Capture the cell that displays the provided text and extract its [x, y] central coordinate. 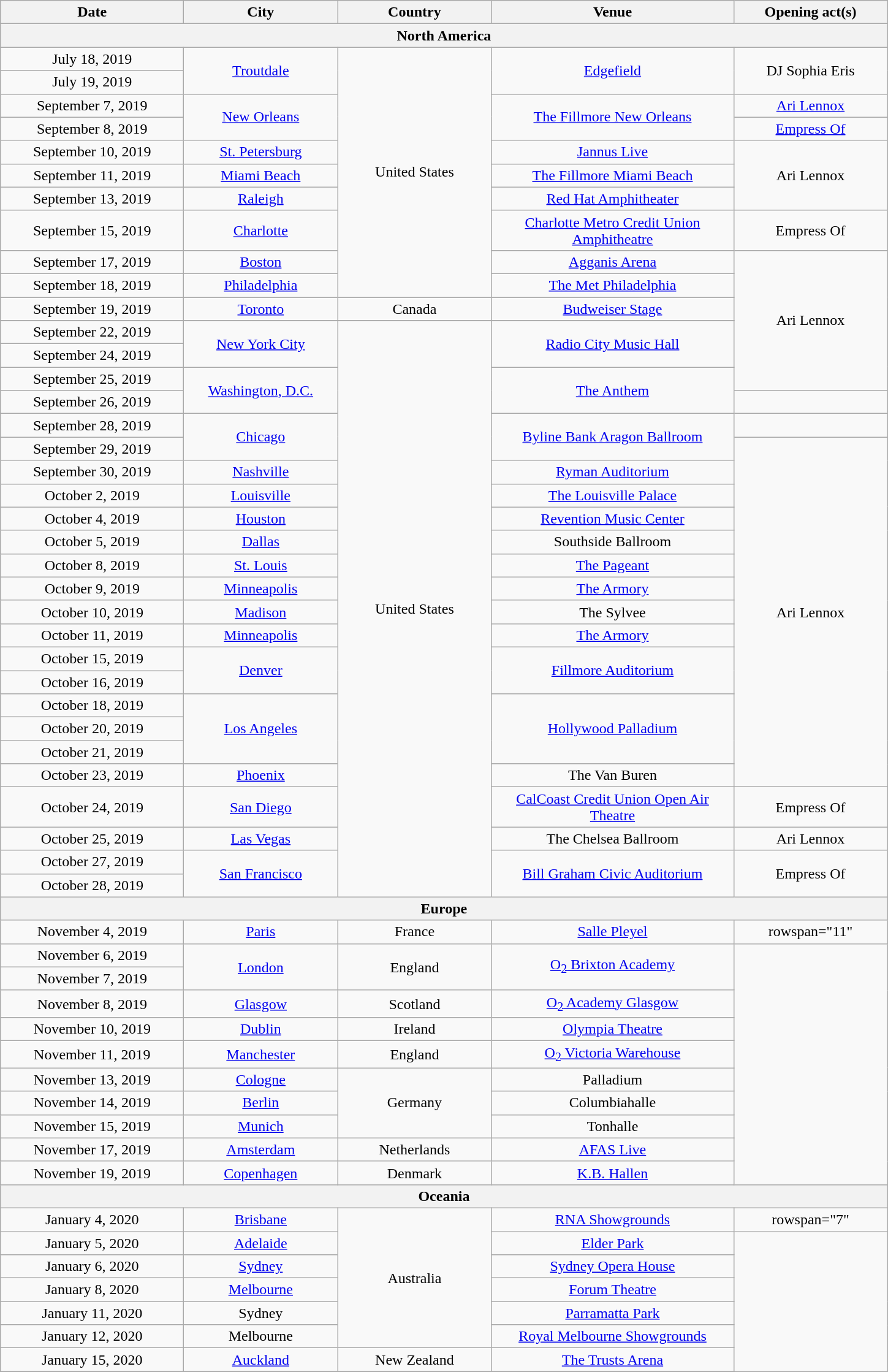
The Anthem [613, 391]
RNA Showgrounds [613, 1219]
Byline Bank Aragon Ballroom [613, 437]
Elder Park [613, 1243]
November 8, 2019 [92, 1004]
September 25, 2019 [92, 379]
O2 Brixton Academy [613, 967]
Tonhalle [613, 1126]
Boston [261, 262]
Manchester [261, 1054]
New York City [261, 344]
July 19, 2019 [92, 82]
San Francisco [261, 874]
September 24, 2019 [92, 356]
The Met Philadelphia [613, 285]
September 11, 2019 [92, 175]
October 8, 2019 [92, 565]
O2 Victoria Warehouse [613, 1054]
October 4, 2019 [92, 519]
Salle Pleyel [613, 932]
Southside Ballroom [613, 542]
Agganis Arena [613, 262]
St. Petersburg [261, 152]
Dallas [261, 542]
October 10, 2019 [92, 612]
July 18, 2019 [92, 59]
Bill Graham Civic Auditorium [613, 874]
Auckland [261, 1360]
Madison [261, 612]
September 19, 2019 [92, 308]
AFAS Live [613, 1149]
Phoenix [261, 776]
September 17, 2019 [92, 262]
Paris [261, 932]
November 10, 2019 [92, 1029]
Troutdale [261, 71]
October 15, 2019 [92, 658]
Hollywood Palladium [613, 729]
Netherlands [414, 1149]
January 5, 2020 [92, 1243]
rowspan="11" [810, 932]
Scotland [414, 1004]
Las Vegas [261, 839]
September 15, 2019 [92, 231]
Brisbane [261, 1219]
September 29, 2019 [92, 449]
November 7, 2019 [92, 978]
September 28, 2019 [92, 425]
Columbiahalle [613, 1103]
Sydney Opera House [613, 1267]
The Van Buren [613, 776]
October 25, 2019 [92, 839]
Parramatta Park [613, 1313]
January 4, 2020 [92, 1219]
The Pageant [613, 565]
September 30, 2019 [92, 472]
Adelaide [261, 1243]
Palladium [613, 1080]
Forum Theatre [613, 1290]
October 2, 2019 [92, 495]
O2 Academy Glasgow [613, 1004]
Olympia Theatre [613, 1029]
Washington, D.C. [261, 391]
Europe [444, 909]
Denmark [414, 1173]
Amsterdam [261, 1149]
The Fillmore New Orleans [613, 117]
November 6, 2019 [92, 955]
October 5, 2019 [92, 542]
The Chelsea Ballroom [613, 839]
September 26, 2019 [92, 402]
January 8, 2020 [92, 1290]
October 21, 2019 [92, 752]
rowspan="7" [810, 1219]
Nashville [261, 472]
November 4, 2019 [92, 932]
France [414, 932]
Los Angeles [261, 729]
January 6, 2020 [92, 1267]
Munich [261, 1126]
Copenhagen [261, 1173]
November 14, 2019 [92, 1103]
Ryman Auditorium [613, 472]
Ireland [414, 1029]
September 22, 2019 [92, 332]
Budweiser Stage [613, 308]
CalCoast Credit Union Open Air Theatre [613, 807]
Red Hat Amphitheater [613, 199]
Germany [414, 1103]
Toronto [261, 308]
Charlotte Metro Credit Union Amphitheatre [613, 231]
Venue [613, 12]
October 11, 2019 [92, 635]
October 16, 2019 [92, 682]
Chicago [261, 437]
September 13, 2019 [92, 199]
DJ Sophia Eris [810, 71]
Berlin [261, 1103]
January 11, 2020 [92, 1313]
October 27, 2019 [92, 862]
September 10, 2019 [92, 152]
City [261, 12]
November 17, 2019 [92, 1149]
Edgefield [613, 71]
Radio City Music Hall [613, 344]
September 8, 2019 [92, 129]
Raleigh [261, 199]
Miami Beach [261, 175]
October 20, 2019 [92, 729]
Fillmore Auditorium [613, 670]
Date [92, 12]
The Trusts Arena [613, 1360]
Australia [414, 1278]
October 9, 2019 [92, 589]
Dublin [261, 1029]
K.B. Hallen [613, 1173]
North America [444, 36]
Jannus Live [613, 152]
January 12, 2020 [92, 1336]
Glasgow [261, 1004]
San Diego [261, 807]
Country [414, 12]
September 18, 2019 [92, 285]
Cologne [261, 1080]
Denver [261, 670]
October 28, 2019 [92, 885]
New Zealand [414, 1360]
St. Louis [261, 565]
September 7, 2019 [92, 105]
October 23, 2019 [92, 776]
The Fillmore Miami Beach [613, 175]
Opening act(s) [810, 12]
Oceania [444, 1196]
Revention Music Center [613, 519]
October 24, 2019 [92, 807]
Louisville [261, 495]
November 13, 2019 [92, 1080]
Philadelphia [261, 285]
October 18, 2019 [92, 706]
Canada [414, 308]
November 11, 2019 [92, 1054]
New Orleans [261, 117]
January 15, 2020 [92, 1360]
The Sylvee [613, 612]
The Louisville Palace [613, 495]
Charlotte [261, 231]
November 15, 2019 [92, 1126]
Houston [261, 519]
November 19, 2019 [92, 1173]
London [261, 967]
Royal Melbourne Showgrounds [613, 1336]
